Locate the cell with the specified text and output its [x, y] center coordinate. 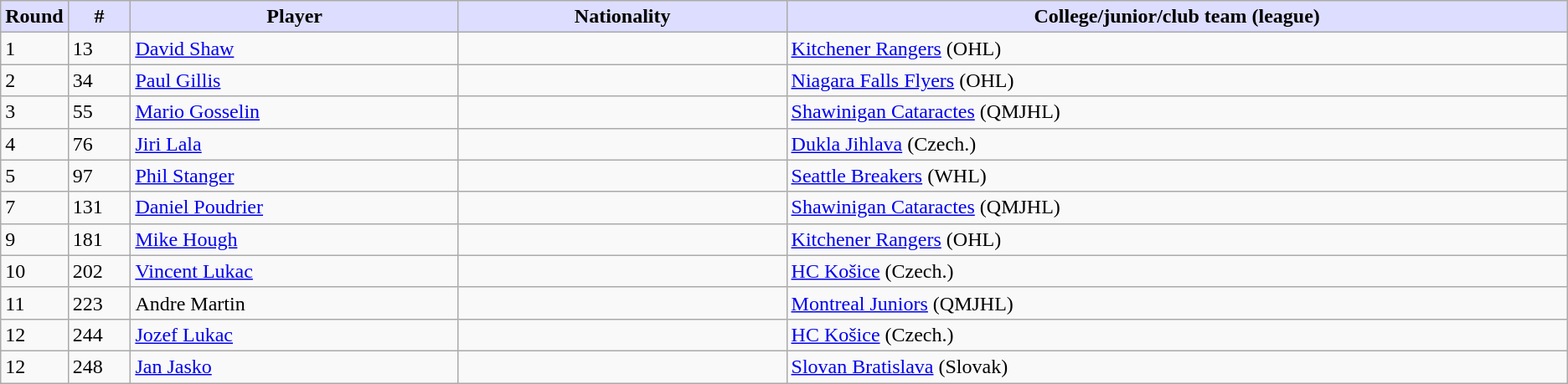
2 [34, 80]
Player [295, 17]
Nationality [622, 17]
3 [34, 112]
Seattle Breakers (WHL) [1177, 176]
202 [99, 271]
97 [99, 176]
Dukla Jihlava (Czech.) [1177, 144]
55 [99, 112]
Mike Hough [295, 239]
Round [34, 17]
Mario Gosselin [295, 112]
Jan Jasko [295, 366]
181 [99, 239]
13 [99, 49]
Jozef Lukac [295, 335]
244 [99, 335]
5 [34, 176]
9 [34, 239]
248 [99, 366]
76 [99, 144]
Daniel Poudrier [295, 207]
Paul Gillis [295, 80]
11 [34, 303]
34 [99, 80]
7 [34, 207]
131 [99, 207]
4 [34, 144]
Niagara Falls Flyers (OHL) [1177, 80]
Slovan Bratislava (Slovak) [1177, 366]
1 [34, 49]
223 [99, 303]
Phil Stanger [295, 176]
Jiri Lala [295, 144]
David Shaw [295, 49]
# [99, 17]
Montreal Juniors (QMJHL) [1177, 303]
Vincent Lukac [295, 271]
Andre Martin [295, 303]
College/junior/club team (league) [1177, 17]
10 [34, 271]
